Extract the [x, y] coordinate from the center of the cell holding the provided text.  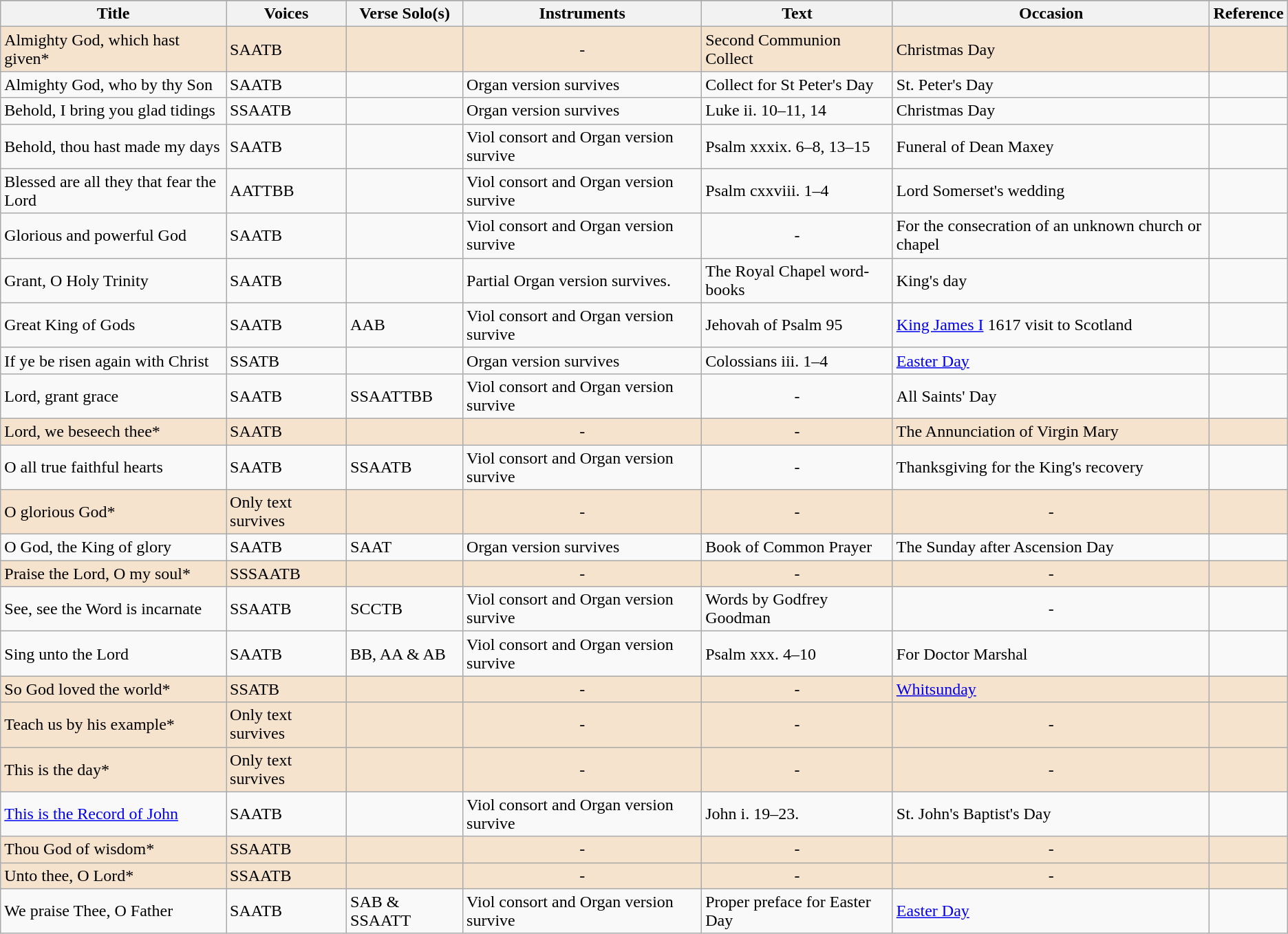
St. Peter's Day [1051, 85]
Luke ii. 10–11, 14 [797, 111]
King James I 1617 visit to Scotland [1051, 325]
Blessed are all they that fear the Lord [114, 191]
BB, AA & AB [405, 653]
John i. 19–23. [797, 814]
The Annunciation of Virgin Mary [1051, 431]
O God, the King of glory [114, 547]
Jehovah of Psalm 95 [797, 325]
Colossians iii. 1–4 [797, 360]
Unto thee, O Lord* [114, 876]
For the consecration of an unknown church or chapel [1051, 235]
This is the day* [114, 769]
Second Communion Collect [797, 50]
Praise the Lord, O my soul* [114, 574]
Instruments [582, 14]
Occasion [1051, 14]
SCCTB [405, 609]
Behold, thou hast made my days [114, 146]
SAB & SSAATT [405, 911]
The Royal Chapel word-books [797, 281]
King's day [1051, 281]
Lord, grant grace [114, 396]
SAAT [405, 547]
O glorious God* [114, 512]
SSAATTBB [405, 396]
Collect for St Peter's Day [797, 85]
AAB [405, 325]
SSSAATB [286, 574]
Psalm cxxviii. 1–4 [797, 191]
Verse Solo(s) [405, 14]
Title [114, 14]
Behold, I bring you glad tidings [114, 111]
See, see the Word is incarnate [114, 609]
Grant, O Holy Trinity [114, 281]
Thou God of wisdom* [114, 849]
Proper preface for Easter Day [797, 911]
Book of Common Prayer [797, 547]
The Sunday after Ascension Day [1051, 547]
Psalm xxxix. 6–8, 13–15 [797, 146]
Psalm xxx. 4–10 [797, 653]
All Saints' Day [1051, 396]
Words by Godfrey Goodman [797, 609]
Almighty God, who by thy Son [114, 85]
Glorious and powerful God [114, 235]
Thanksgiving for the King's recovery [1051, 466]
So God loved the world* [114, 689]
AATTBB [286, 191]
If ye be risen again with Christ [114, 360]
Teach us by his example* [114, 725]
Reference [1248, 14]
Sing unto the Lord [114, 653]
Great King of Gods [114, 325]
O all true faithful hearts [114, 466]
This is the Record of John [114, 814]
Whitsunday [1051, 689]
Text [797, 14]
We praise Thee, O Father [114, 911]
Partial Organ version survives. [582, 281]
Lord, we beseech thee* [114, 431]
Voices [286, 14]
Almighty God, which hast given* [114, 50]
St. John's Baptist's Day [1051, 814]
Lord Somerset's wedding [1051, 191]
For Doctor Marshal [1051, 653]
Funeral of Dean Maxey [1051, 146]
